From the cell containing the given text, extract its center point as [X, Y] coordinate. 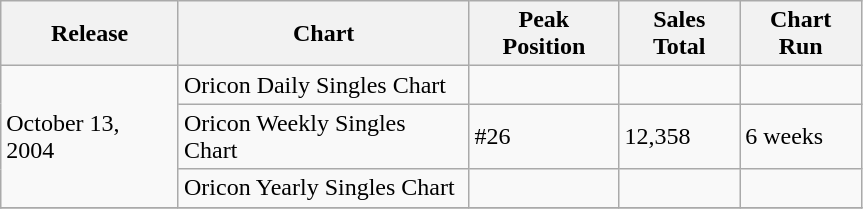
#26 [544, 136]
Chart [323, 34]
Oricon Yearly Singles Chart [323, 188]
12,358 [680, 136]
Sales Total [680, 34]
Peak Position [544, 34]
October 13, 2004 [90, 136]
Oricon Daily Singles Chart [323, 85]
Oricon Weekly Singles Chart [323, 136]
6 weeks [801, 136]
Release [90, 34]
Chart Run [801, 34]
